Output the (X, Y) coordinate of the center of the cell containing the given text.  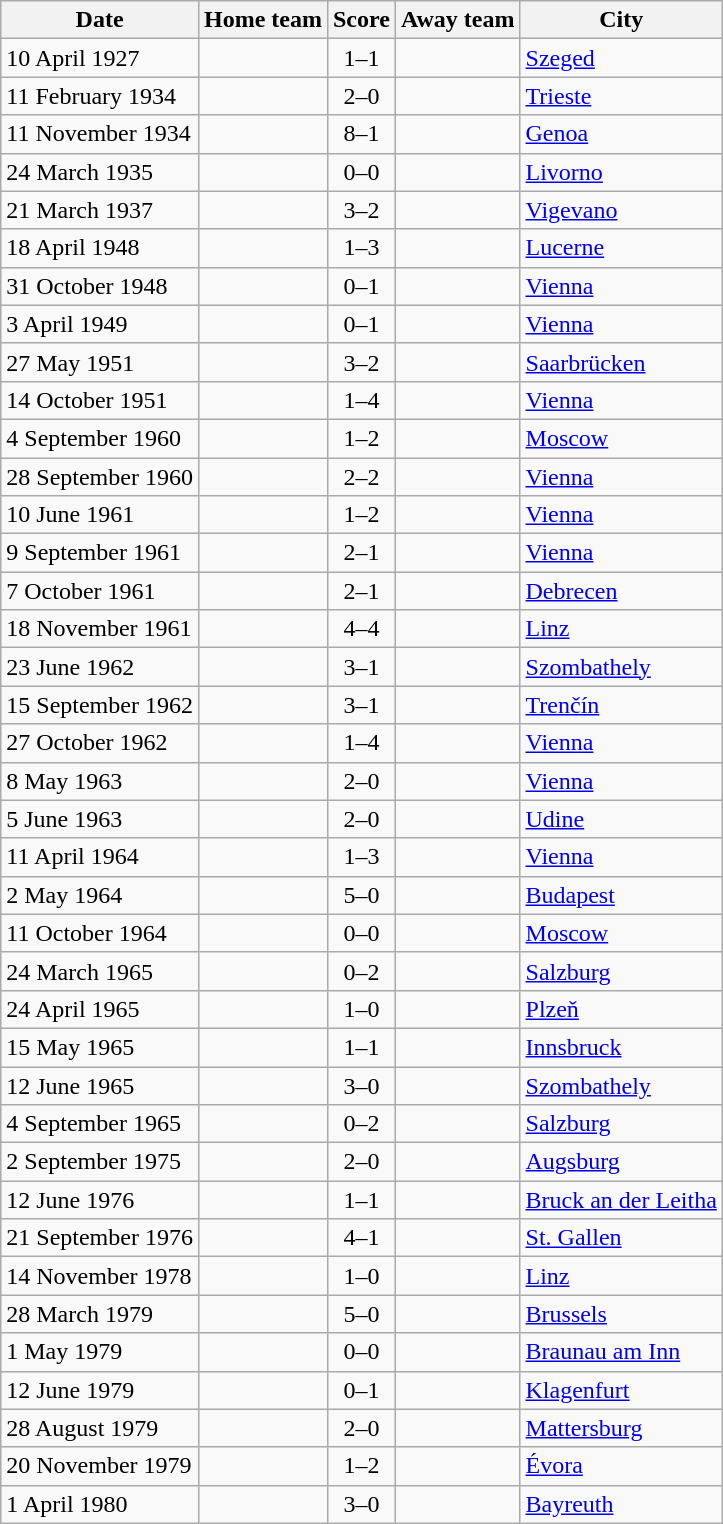
28 March 1979 (100, 1314)
4–1 (361, 1238)
Debrecen (621, 591)
Budapest (621, 895)
Score (361, 20)
27 October 1962 (100, 743)
2–2 (361, 477)
31 October 1948 (100, 286)
1 April 1980 (100, 1504)
Plzeň (621, 1009)
11 February 1934 (100, 96)
Évora (621, 1466)
18 April 1948 (100, 248)
3 April 1949 (100, 324)
24 April 1965 (100, 1009)
12 June 1979 (100, 1390)
Szeged (621, 58)
15 September 1962 (100, 705)
4 September 1960 (100, 438)
2 September 1975 (100, 1162)
28 August 1979 (100, 1428)
City (621, 20)
11 October 1964 (100, 933)
Saarbrücken (621, 362)
23 June 1962 (100, 667)
Bruck an der Leitha (621, 1200)
4 September 1965 (100, 1124)
11 April 1964 (100, 857)
Innsbruck (621, 1047)
9 September 1961 (100, 553)
10 April 1927 (100, 58)
10 June 1961 (100, 515)
Lucerne (621, 248)
2 May 1964 (100, 895)
Home team (262, 20)
28 September 1960 (100, 477)
Braunau am Inn (621, 1352)
11 November 1934 (100, 134)
Augsburg (621, 1162)
Brussels (621, 1314)
21 March 1937 (100, 210)
14 October 1951 (100, 400)
12 June 1965 (100, 1085)
Mattersburg (621, 1428)
27 May 1951 (100, 362)
4–4 (361, 629)
15 May 1965 (100, 1047)
8–1 (361, 134)
Trenčín (621, 705)
24 March 1965 (100, 971)
Udine (621, 819)
St. Gallen (621, 1238)
5 June 1963 (100, 819)
Date (100, 20)
8 May 1963 (100, 781)
7 October 1961 (100, 591)
Vigevano (621, 210)
1 May 1979 (100, 1352)
14 November 1978 (100, 1276)
Livorno (621, 172)
24 March 1935 (100, 172)
Trieste (621, 96)
Genoa (621, 134)
Away team (458, 20)
Bayreuth (621, 1504)
18 November 1961 (100, 629)
20 November 1979 (100, 1466)
21 September 1976 (100, 1238)
12 June 1976 (100, 1200)
Klagenfurt (621, 1390)
